Output the (x, y) coordinate of the center of the cell containing the given text.  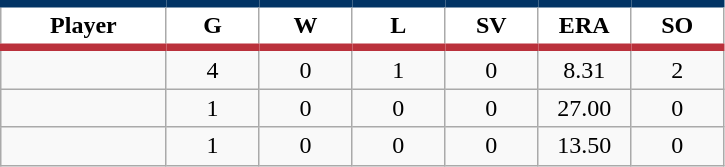
G (212, 26)
SV (492, 26)
4 (212, 68)
27.00 (584, 108)
SO (678, 26)
Player (84, 26)
W (306, 26)
13.50 (584, 146)
ERA (584, 26)
8.31 (584, 68)
2 (678, 68)
L (398, 26)
